Find where the given text appears and provide that cell's center as [x, y] coordinate. 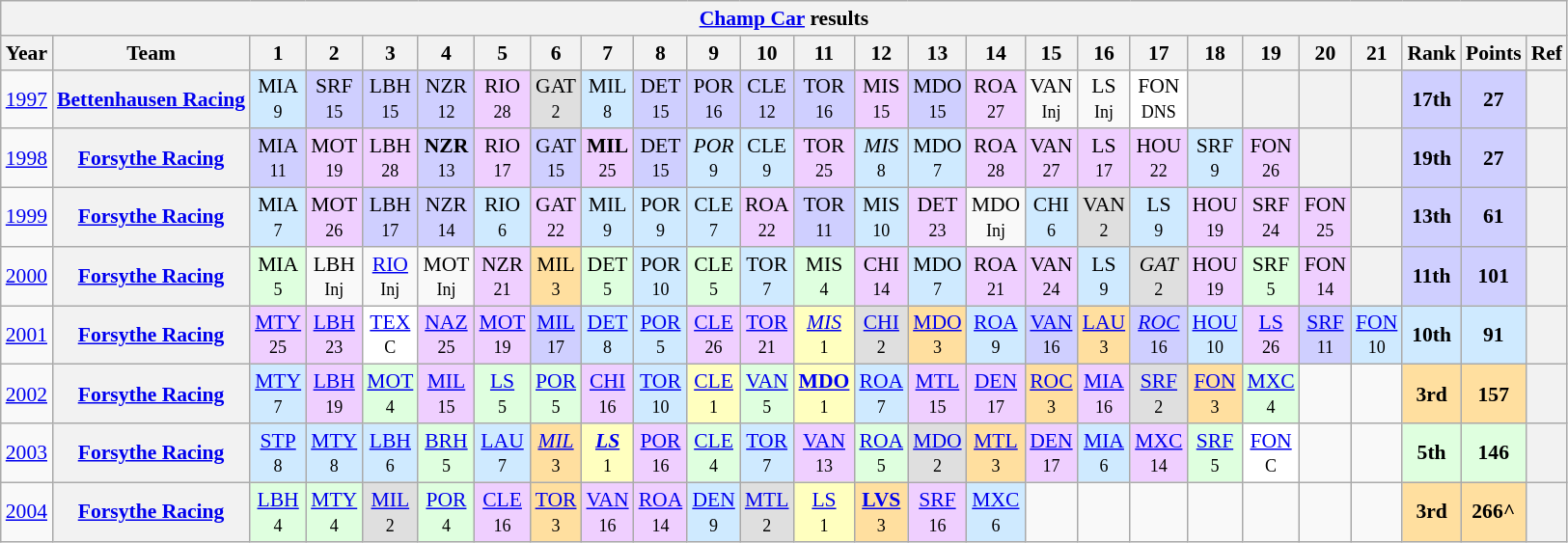
17 [1158, 53]
11 [824, 53]
MIA7 [278, 218]
MXC6 [996, 511]
HOU22 [1158, 158]
RIO6 [502, 218]
2000 [27, 276]
CLE16 [502, 511]
TEXC [390, 336]
NZR21 [502, 276]
1999 [27, 218]
ROA21 [996, 276]
MIS15 [881, 98]
MTL3 [996, 453]
MIL2 [390, 511]
VAN2 [1104, 218]
TOR16 [824, 98]
2004 [27, 511]
LBHInj [334, 276]
MTY25 [278, 336]
FONC [1270, 453]
LBH15 [390, 98]
CHI14 [881, 276]
DET23 [938, 218]
VAN27 [1052, 158]
RIOInj [390, 276]
CHI16 [608, 394]
TOR10 [661, 394]
CLE4 [713, 453]
ROA28 [996, 158]
MTL15 [938, 394]
ROA5 [881, 453]
CLE12 [767, 98]
1 [278, 53]
12 [881, 53]
MTL2 [767, 511]
19 [1270, 53]
ROA22 [767, 218]
SRF11 [1326, 336]
MTY8 [334, 453]
17th [1432, 98]
MIL15 [446, 394]
14 [996, 53]
11th [1432, 276]
146 [1494, 453]
13th [1432, 218]
NZR14 [446, 218]
15 [1052, 53]
ROC16 [1158, 336]
FON25 [1326, 218]
MIL25 [608, 158]
GAT22 [556, 218]
SRF16 [938, 511]
2001 [27, 336]
Ref [1547, 53]
CHI2 [881, 336]
CLE9 [767, 158]
SRF9 [1214, 158]
POR4 [446, 511]
CLE5 [713, 276]
MIL8 [608, 98]
5 [502, 53]
ROA14 [661, 511]
MDO3 [938, 336]
CHI6 [1052, 218]
DET8 [608, 336]
91 [1494, 336]
VAN24 [1052, 276]
LBH6 [390, 453]
1998 [27, 158]
LVS3 [881, 511]
TOR21 [767, 336]
TOR3 [556, 511]
POR10 [661, 276]
MIS 1 [824, 336]
LS5 [502, 394]
18 [1214, 53]
MDOInj [996, 218]
LBH19 [334, 394]
ROA27 [996, 98]
CLE7 [713, 218]
Year [27, 53]
MXC14 [1158, 453]
2 [334, 53]
20 [1326, 53]
MIS8 [881, 158]
ROA7 [881, 394]
TOR11 [824, 218]
FON3 [1214, 394]
MIA5 [278, 276]
3 [390, 53]
MTY4 [334, 511]
ROC3 [1052, 394]
19th [1432, 158]
CLE26 [713, 336]
CLE1 [713, 394]
Rank [1432, 53]
Team [151, 53]
BRH5 [446, 453]
10 [767, 53]
8 [661, 53]
RIO28 [502, 98]
GAT15 [556, 158]
Bettenhausen Racing [151, 98]
LAU3 [1104, 336]
SRF15 [334, 98]
2003 [27, 453]
LSInj [1104, 98]
DEN9 [713, 511]
1997 [27, 98]
MDO1 [824, 394]
MIS10 [881, 218]
VAN5 [767, 394]
RIO17 [502, 158]
LS26 [1270, 336]
MOTInj [446, 276]
MIA6 [1104, 453]
266^ [1494, 511]
Champ Car results [784, 18]
61 [1494, 218]
NAZ25 [446, 336]
NZR13 [446, 158]
7 [608, 53]
MDO2 [938, 453]
6 [556, 53]
LAU7 [502, 453]
FON14 [1326, 276]
SRF2 [1158, 394]
4 [446, 53]
MIS4 [824, 276]
MOT4 [390, 394]
MIA9 [278, 98]
16 [1104, 53]
LBH17 [390, 218]
DET5 [608, 276]
MXC4 [1270, 394]
MIA11 [278, 158]
LBH23 [334, 336]
21 [1376, 53]
MIL9 [608, 218]
NZR12 [446, 98]
SRF24 [1270, 218]
10th [1432, 336]
HOU10 [1214, 336]
ROA9 [996, 336]
LBH28 [390, 158]
MIA16 [1104, 394]
MDO15 [938, 98]
LS17 [1104, 158]
MTY7 [278, 394]
2002 [27, 394]
TOR25 [824, 158]
157 [1494, 394]
MOT26 [334, 218]
Points [1494, 53]
101 [1494, 276]
VANInj [1052, 98]
VAN13 [824, 453]
9 [713, 53]
LBH4 [278, 511]
FONDNS [1158, 98]
5th [1432, 453]
13 [938, 53]
FON26 [1270, 158]
FON10 [1376, 336]
STP8 [278, 453]
MIL17 [556, 336]
